Locate the cell with the specified text and output its [X, Y] center coordinate. 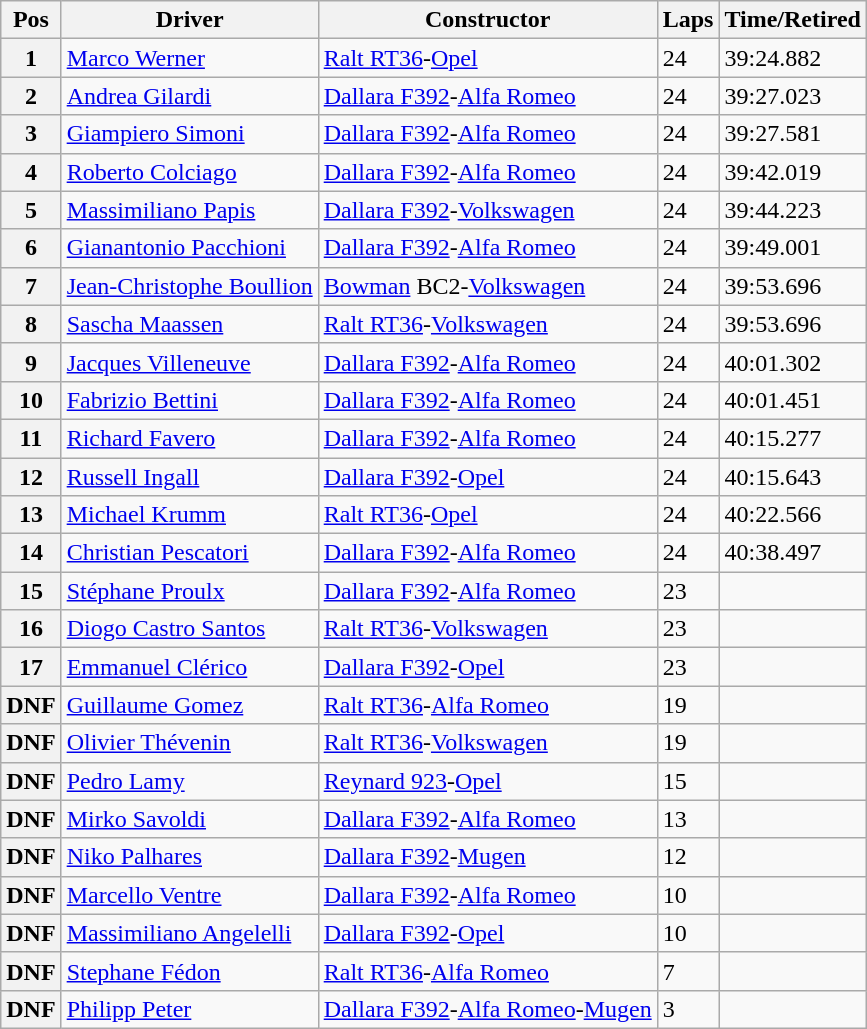
Gianantonio Pacchioni [190, 248]
Marcello Ventre [190, 895]
Marco Werner [190, 58]
Guillaume Gomez [190, 705]
Christian Pescatori [190, 553]
Olivier Thévenin [190, 743]
39:49.001 [792, 248]
Laps [688, 20]
39:27.023 [792, 96]
2 [31, 96]
39:42.019 [792, 172]
Sascha Maassen [190, 324]
4 [31, 172]
Massimiliano Papis [190, 210]
16 [31, 629]
Andrea Gilardi [190, 96]
Giampiero Simoni [190, 134]
Philipp Peter [190, 1009]
Reynard 923-Opel [488, 781]
39:44.223 [792, 210]
40:38.497 [792, 553]
Richard Favero [190, 438]
Fabrizio Bettini [190, 400]
9 [31, 362]
Bowman BC2-Volkswagen [488, 286]
40:01.302 [792, 362]
39:27.581 [792, 134]
Diogo Castro Santos [190, 629]
Dallara F392-Mugen [488, 857]
Stephane Fédon [190, 971]
5 [31, 210]
17 [31, 667]
Jacques Villeneuve [190, 362]
Mirko Savoldi [190, 819]
Massimiliano Angelelli [190, 933]
14 [31, 553]
39:24.882 [792, 58]
Emmanuel Clérico [190, 667]
Driver [190, 20]
11 [31, 438]
1 [31, 58]
Constructor [488, 20]
Jean-Christophe Boullion [190, 286]
40:15.643 [792, 477]
Stéphane Proulx [190, 591]
Russell Ingall [190, 477]
6 [31, 248]
Roberto Colciago [190, 172]
40:01.451 [792, 400]
Dallara F392-Alfa Romeo-Mugen [488, 1009]
Dallara F392-Volkswagen [488, 210]
Niko Palhares [190, 857]
Pos [31, 20]
40:22.566 [792, 515]
Time/Retired [792, 20]
Michael Krumm [190, 515]
40:15.277 [792, 438]
Pedro Lamy [190, 781]
8 [31, 324]
